Search for the cell housing the specified text and yield its (x, y) center coordinate. 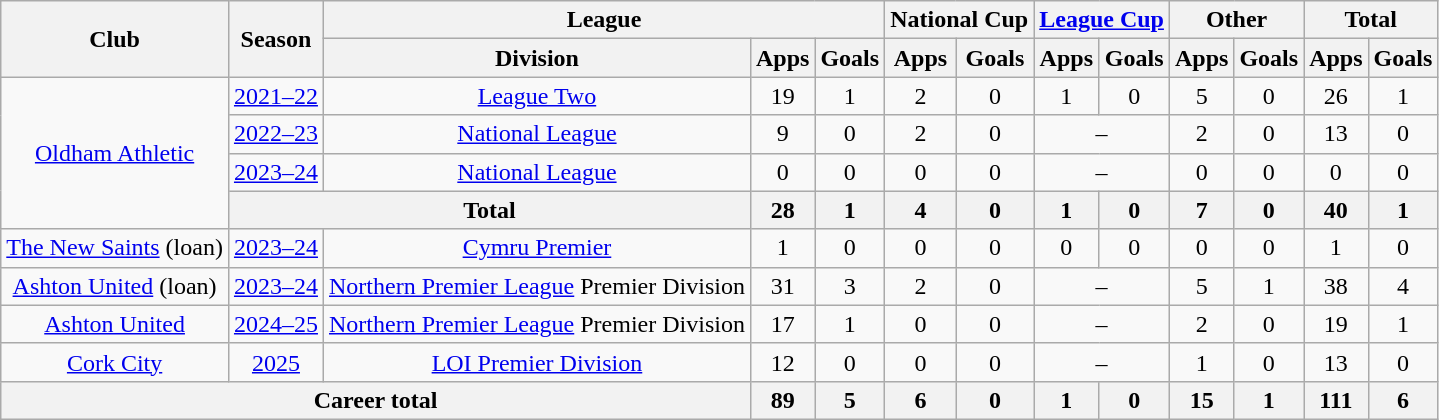
League (604, 20)
The New Saints (loan) (115, 248)
26 (1336, 96)
15 (1201, 400)
League Two (536, 96)
Career total (376, 400)
Ashton United (loan) (115, 286)
9 (782, 134)
38 (1336, 286)
40 (1336, 210)
LOI Premier Division (536, 362)
2021–22 (276, 96)
Division (536, 58)
Cymru Premier (536, 248)
28 (782, 210)
Other (1236, 20)
111 (1336, 400)
31 (782, 286)
National Cup (960, 20)
Oldham Athletic (115, 153)
7 (1201, 210)
Club (115, 39)
3 (850, 286)
Ashton United (115, 324)
League Cup (1102, 20)
2022–23 (276, 134)
12 (782, 362)
89 (782, 400)
Season (276, 39)
Cork City (115, 362)
17 (782, 324)
2024–25 (276, 324)
2025 (276, 362)
